Identify which cell holds the provided text, then report its [x, y] central coordinate. 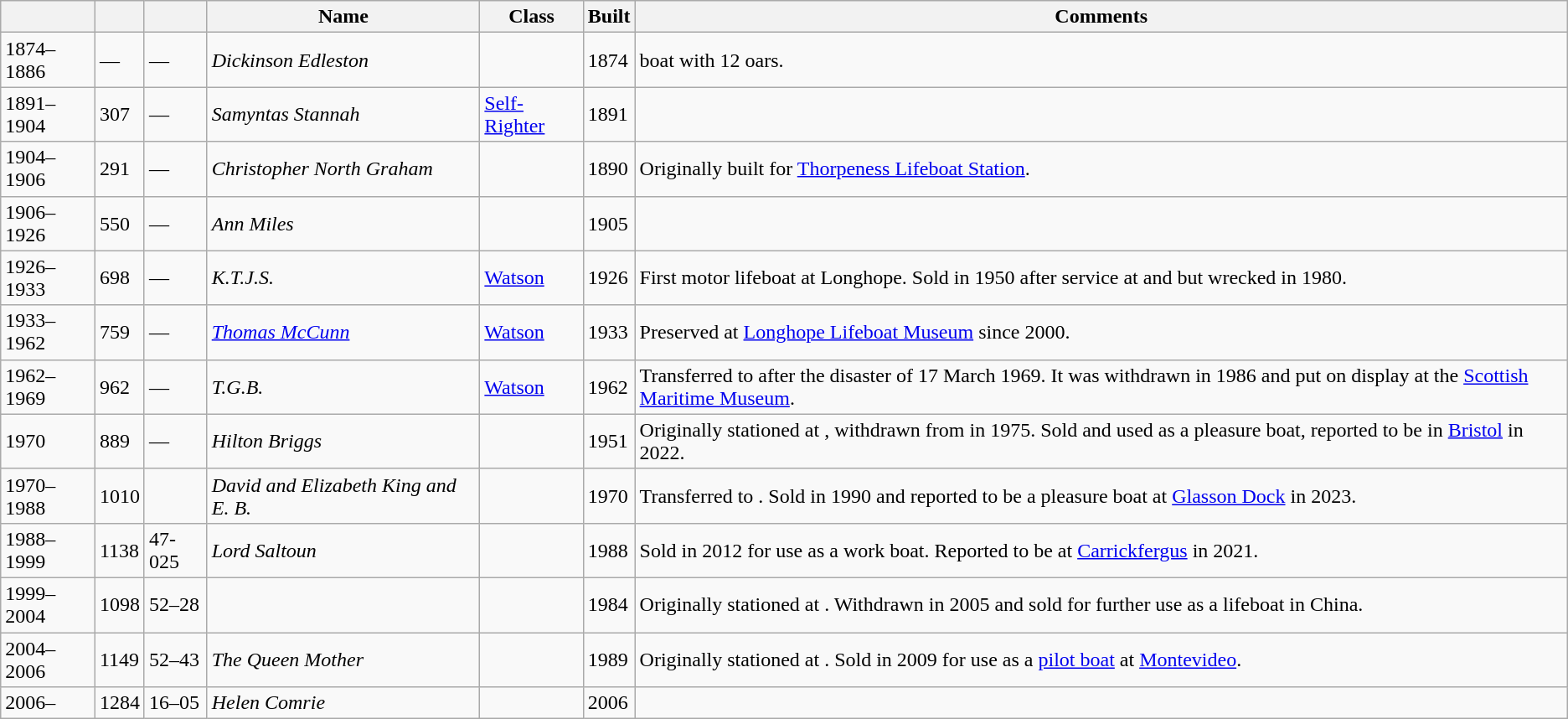
Ann Miles [343, 223]
K.T.J.S. [343, 278]
1904–1906 [49, 169]
1010 [119, 496]
Hilton Briggs [343, 441]
2006 [609, 703]
1905 [609, 223]
47-025 [176, 550]
16–05 [176, 703]
1988 [609, 550]
Dickinson Edleston [343, 60]
1988–1999 [49, 550]
962 [119, 387]
David and Elizabeth King and E. B. [343, 496]
First motor lifeboat at Longhope. Sold in 1950 after service at and but wrecked in 1980. [1101, 278]
Samyntas Stannah [343, 114]
1999–2004 [49, 605]
52–43 [176, 659]
1989 [609, 659]
1906–1926 [49, 223]
Transferred to after the disaster of 17 March 1969. It was withdrawn in 1986 and put on display at the Scottish Maritime Museum. [1101, 387]
Comments [1101, 17]
2006– [49, 703]
1098 [119, 605]
1962–1969 [49, 387]
889 [119, 441]
Preserved at Longhope Lifeboat Museum since 2000. [1101, 332]
1890 [609, 169]
291 [119, 169]
Name [343, 17]
Class [531, 17]
1891–1904 [49, 114]
Lord Saltoun [343, 550]
307 [119, 114]
698 [119, 278]
1891 [609, 114]
Built [609, 17]
1874–1886 [49, 60]
759 [119, 332]
1970–1988 [49, 496]
Sold in 2012 for use as a work boat. Reported to be at Carrickfergus in 2021. [1101, 550]
550 [119, 223]
1284 [119, 703]
Originally stationed at . Sold in 2009 for use as a pilot boat at Montevideo. [1101, 659]
T.G.B. [343, 387]
2004–2006 [49, 659]
boat with 12 oars. [1101, 60]
Thomas McCunn [343, 332]
1926–1933 [49, 278]
Transferred to . Sold in 1990 and reported to be a pleasure boat at Glasson Dock in 2023. [1101, 496]
The Queen Mother [343, 659]
1874 [609, 60]
1933–1962 [49, 332]
1951 [609, 441]
Christopher North Graham [343, 169]
Originally stationed at , withdrawn from in 1975. Sold and used as a pleasure boat, reported to be in Bristol in 2022. [1101, 441]
Originally built for Thorpeness Lifeboat Station. [1101, 169]
1984 [609, 605]
1962 [609, 387]
52–28 [176, 605]
1926 [609, 278]
Helen Comrie [343, 703]
Self-Righter [531, 114]
1138 [119, 550]
Originally stationed at . Withdrawn in 2005 and sold for further use as a lifeboat in China. [1101, 605]
1933 [609, 332]
1149 [119, 659]
